Identify which cell holds the provided text, then report its [x, y] central coordinate. 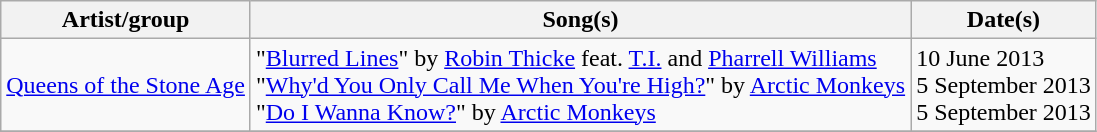
Song(s) [580, 20]
10 June 20135 September 20135 September 2013 [1004, 85]
Artist/group [126, 20]
Queens of the Stone Age [126, 85]
Date(s) [1004, 20]
